Provide the [x, y] coordinate of the cell's center where the given text is located.  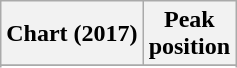
Peak position [189, 34]
Chart (2017) [72, 34]
